Return [X, Y] of the center of cell containing provided text 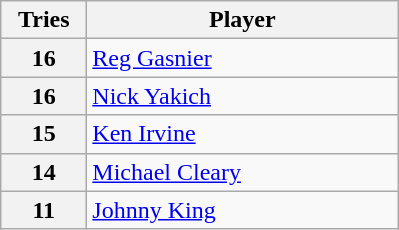
Player [242, 20]
Nick Yakich [242, 96]
11 [44, 210]
14 [44, 172]
15 [44, 134]
Ken Irvine [242, 134]
Reg Gasnier [242, 58]
Johnny King [242, 210]
Michael Cleary [242, 172]
Tries [44, 20]
